Return [x, y] of the center of cell containing provided text 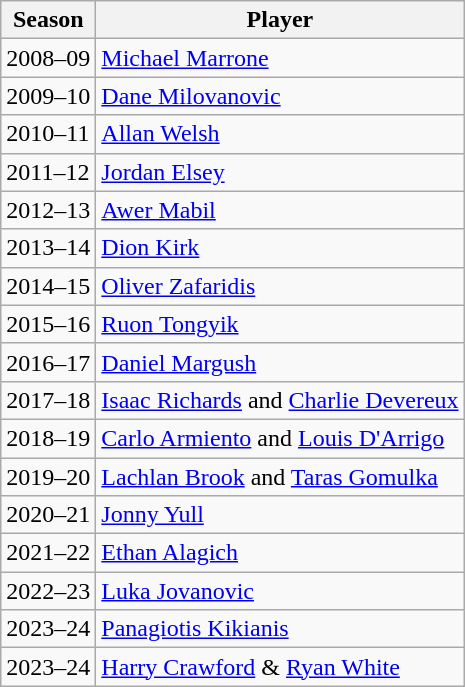
Panagiotis Kikianis [280, 629]
Ruon Tongyik [280, 324]
Lachlan Brook and Taras Gomulka [280, 477]
Isaac Richards and Charlie Devereux [280, 400]
Harry Crawford & Ryan White [280, 667]
2021–22 [48, 553]
2010–11 [48, 134]
Player [280, 20]
Daniel Margush [280, 362]
Michael Marrone [280, 58]
2012–13 [48, 210]
2015–16 [48, 324]
2020–21 [48, 515]
Dion Kirk [280, 248]
Season [48, 20]
2008–09 [48, 58]
Allan Welsh [280, 134]
2013–14 [48, 248]
Oliver Zafaridis [280, 286]
Luka Jovanovic [280, 591]
2022–23 [48, 591]
2016–17 [48, 362]
2019–20 [48, 477]
2011–12 [48, 172]
Ethan Alagich [280, 553]
2017–18 [48, 400]
2018–19 [48, 438]
Jordan Elsey [280, 172]
2014–15 [48, 286]
Awer Mabil [280, 210]
Jonny Yull [280, 515]
Dane Milovanovic [280, 96]
2009–10 [48, 96]
Carlo Armiento and Louis D'Arrigo [280, 438]
